Pinpoint the cell where the given text exists, returning its [x, y] midpoint coordinate. 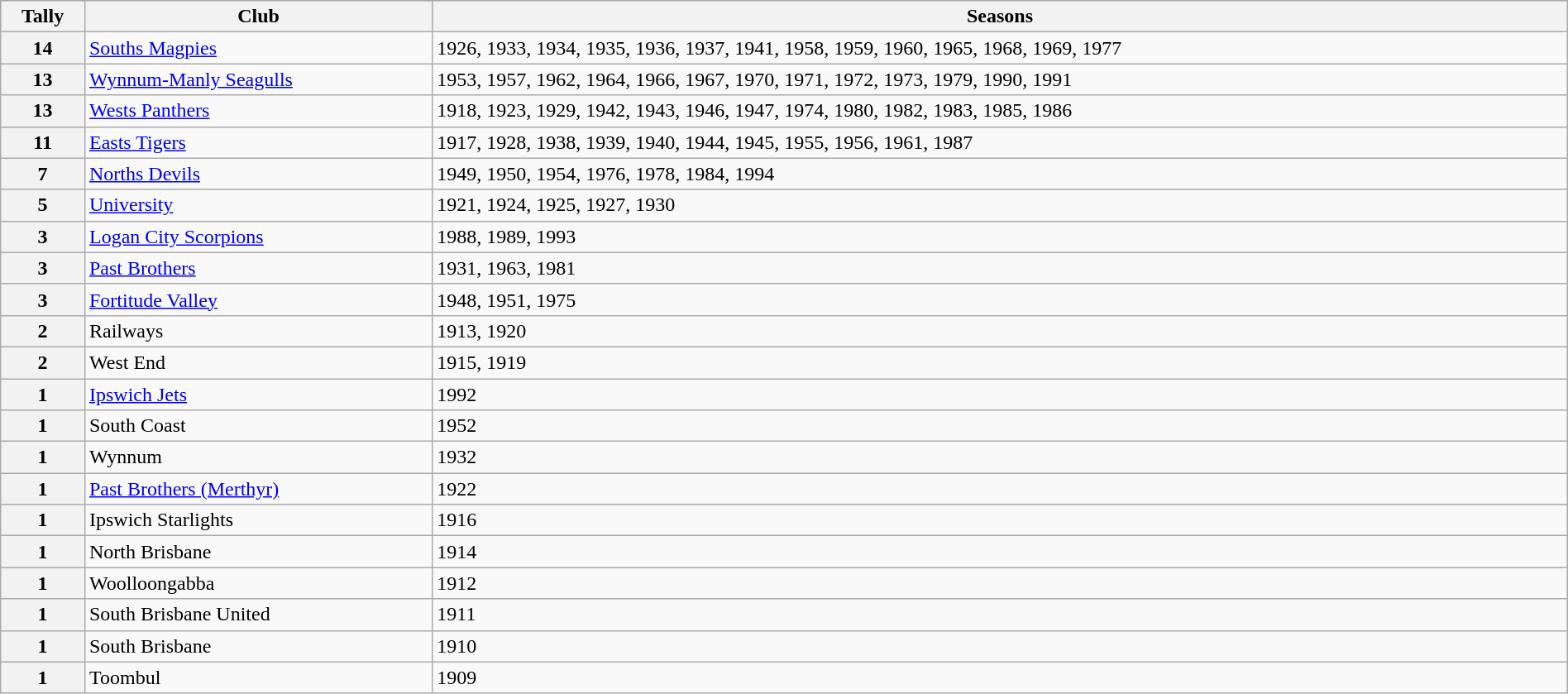
1913, 1920 [1000, 331]
Wynnum [258, 457]
Norths Devils [258, 174]
7 [43, 174]
West End [258, 362]
Wynnum-Manly Seagulls [258, 79]
South Brisbane United [258, 615]
1932 [1000, 457]
1911 [1000, 615]
1948, 1951, 1975 [1000, 299]
Tally [43, 17]
1918, 1923, 1929, 1942, 1943, 1946, 1947, 1974, 1980, 1982, 1983, 1985, 1986 [1000, 111]
Ipswich Jets [258, 395]
1926, 1933, 1934, 1935, 1936, 1937, 1941, 1958, 1959, 1960, 1965, 1968, 1969, 1977 [1000, 48]
Club [258, 17]
1921, 1924, 1925, 1927, 1930 [1000, 205]
Railways [258, 331]
1916 [1000, 520]
1910 [1000, 646]
1949, 1950, 1954, 1976, 1978, 1984, 1994 [1000, 174]
1931, 1963, 1981 [1000, 268]
1992 [1000, 395]
Seasons [1000, 17]
1912 [1000, 583]
1952 [1000, 426]
Past Brothers (Merthyr) [258, 489]
Souths Magpies [258, 48]
Past Brothers [258, 268]
5 [43, 205]
1988, 1989, 1993 [1000, 237]
11 [43, 142]
1953, 1957, 1962, 1964, 1966, 1967, 1970, 1971, 1972, 1973, 1979, 1990, 1991 [1000, 79]
1917, 1928, 1938, 1939, 1940, 1944, 1945, 1955, 1956, 1961, 1987 [1000, 142]
University [258, 205]
Woolloongabba [258, 583]
Ipswich Starlights [258, 520]
1922 [1000, 489]
Toombul [258, 677]
14 [43, 48]
North Brisbane [258, 552]
1914 [1000, 552]
1909 [1000, 677]
Logan City Scorpions [258, 237]
1915, 1919 [1000, 362]
Fortitude Valley [258, 299]
Wests Panthers [258, 111]
South Coast [258, 426]
South Brisbane [258, 646]
Easts Tigers [258, 142]
